Capture the cell that displays the provided text and extract its (x, y) central coordinate. 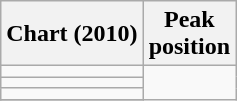
Chart (2010) (72, 34)
Peakposition (189, 34)
